Pinpoint the cell where the given text exists, returning its [x, y] midpoint coordinate. 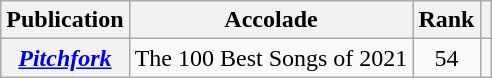
Publication [65, 20]
Accolade [271, 20]
Pitchfork [65, 58]
54 [446, 58]
Rank [446, 20]
The 100 Best Songs of 2021 [271, 58]
